Search for the cell housing the specified text and yield its [X, Y] center coordinate. 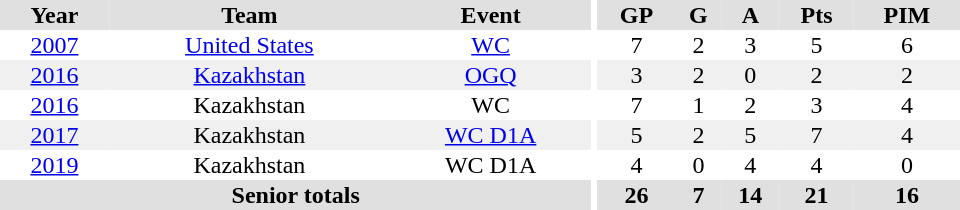
Senior totals [296, 195]
Event [490, 15]
PIM [907, 15]
OGQ [490, 75]
14 [751, 195]
A [751, 15]
G [698, 15]
Pts [816, 15]
6 [907, 45]
United States [250, 45]
16 [907, 195]
Team [250, 15]
1 [698, 105]
2007 [54, 45]
GP [637, 15]
2017 [54, 135]
Year [54, 15]
21 [816, 195]
26 [637, 195]
2019 [54, 165]
